Output the (x, y) coordinate of the center of the cell containing the given text.  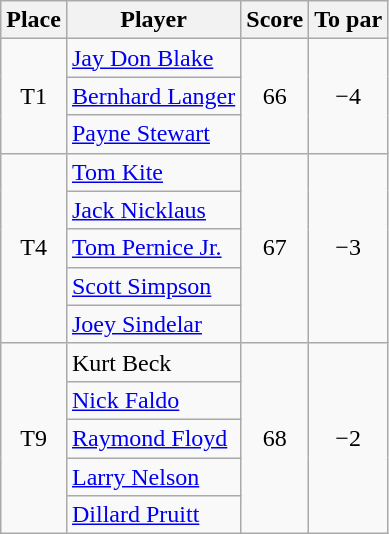
To par (348, 20)
67 (275, 248)
−4 (348, 96)
Jay Don Blake (153, 58)
T1 (34, 96)
Place (34, 20)
Kurt Beck (153, 362)
Score (275, 20)
66 (275, 96)
Joey Sindelar (153, 324)
Jack Nicklaus (153, 210)
Scott Simpson (153, 286)
Raymond Floyd (153, 438)
Bernhard Langer (153, 96)
68 (275, 438)
Larry Nelson (153, 477)
−3 (348, 248)
T4 (34, 248)
−2 (348, 438)
Player (153, 20)
Dillard Pruitt (153, 515)
Tom Pernice Jr. (153, 248)
Tom Kite (153, 172)
T9 (34, 438)
Payne Stewart (153, 134)
Nick Faldo (153, 400)
